Identify which cell holds the provided text, then report its (X, Y) central coordinate. 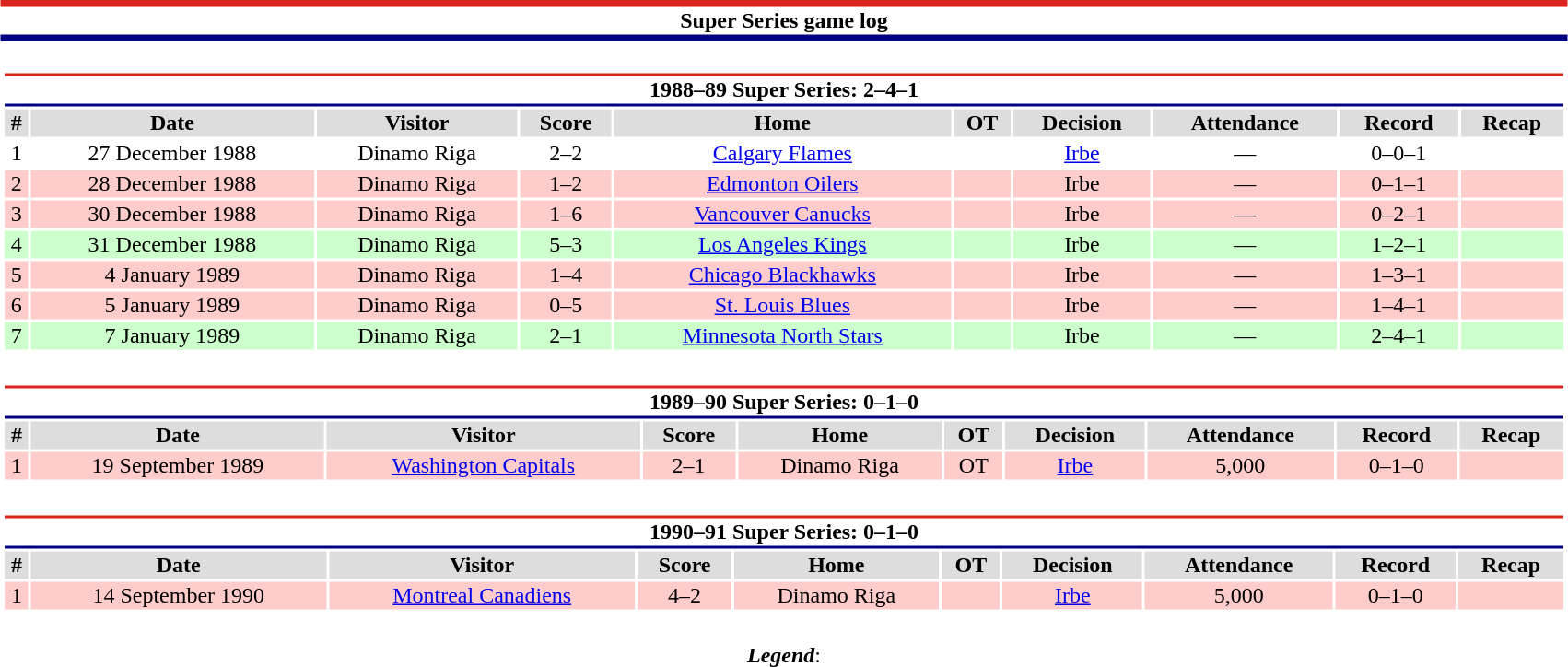
19 September 1989 (179, 465)
Calgary Flames (783, 154)
Vancouver Canucks (783, 215)
Edmonton Oilers (783, 183)
27 December 1988 (171, 154)
30 December 1988 (171, 215)
St. Louis Blues (783, 305)
1–2 (566, 183)
1988–89 Super Series: 2–4–1 (783, 90)
6 (17, 305)
1–2–1 (1398, 244)
4 (17, 244)
14 September 1990 (179, 596)
0–0–1 (1398, 154)
2–2 (566, 154)
1–6 (566, 215)
4 January 1989 (171, 275)
1989–90 Super Series: 0–1–0 (783, 402)
7 (17, 336)
0–1–1 (1398, 183)
31 December 1988 (171, 244)
1–4 (566, 275)
Super Series game log (784, 20)
2 (17, 183)
0–2–1 (1398, 215)
Los Angeles Kings (783, 244)
Montreal Canadiens (483, 596)
28 December 1988 (171, 183)
1–3–1 (1398, 275)
7 January 1989 (171, 336)
0–5 (566, 305)
5–3 (566, 244)
2–4–1 (1398, 336)
1–4–1 (1398, 305)
3 (17, 215)
Washington Capitals (483, 465)
5 (17, 275)
1990–91 Super Series: 0–1–0 (783, 532)
4–2 (685, 596)
Minnesota North Stars (783, 336)
Chicago Blackhawks (783, 275)
5 January 1989 (171, 305)
